Output the (x, y) coordinate of the center of the cell containing the given text.  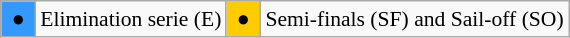
Semi-finals (SF) and Sail-off (SO) (414, 19)
Elimination serie (E) (130, 19)
